Pinpoint the cell where the given text exists, returning its (X, Y) midpoint coordinate. 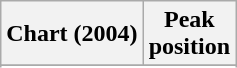
Peak position (189, 34)
Chart (2004) (72, 34)
